Return (x, y) of the center of cell containing provided text 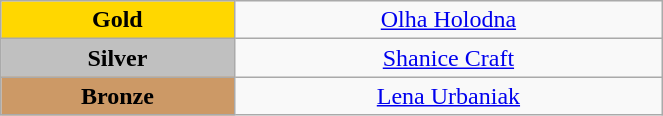
Lena Urbaniak (448, 96)
Shanice Craft (448, 58)
Silver (118, 58)
Gold (118, 20)
Olha Holodna (448, 20)
Bronze (118, 96)
